Scan for the cell matching the given text and deliver its (x, y) coordinate at center. 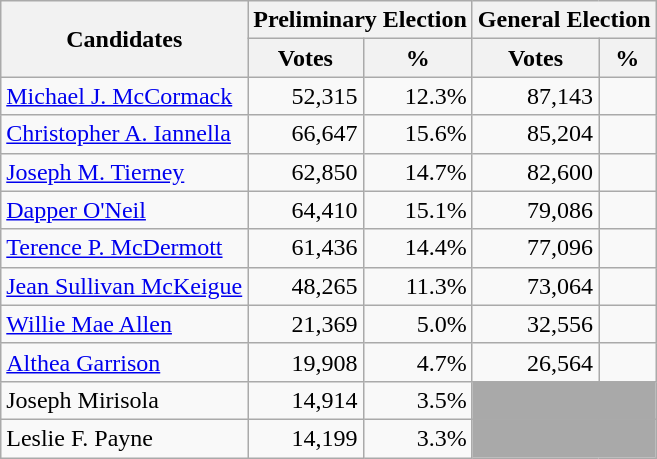
62,850 (306, 172)
14.4% (418, 248)
19,908 (306, 362)
15.1% (418, 210)
82,600 (535, 172)
Christopher A. Iannella (124, 134)
14,914 (306, 400)
4.7% (418, 362)
Joseph Mirisola (124, 400)
Jean Sullivan McKeigue (124, 286)
Joseph M. Tierney (124, 172)
Terence P. McDermott (124, 248)
Althea Garrison (124, 362)
66,647 (306, 134)
79,086 (535, 210)
64,410 (306, 210)
73,064 (535, 286)
11.3% (418, 286)
12.3% (418, 96)
77,096 (535, 248)
Michael J. McCormack (124, 96)
14,199 (306, 438)
32,556 (535, 324)
85,204 (535, 134)
5.0% (418, 324)
61,436 (306, 248)
48,265 (306, 286)
52,315 (306, 96)
General Election (564, 20)
Leslie F. Payne (124, 438)
14.7% (418, 172)
Candidates (124, 39)
Preliminary Election (360, 20)
3.5% (418, 400)
3.3% (418, 438)
21,369 (306, 324)
15.6% (418, 134)
26,564 (535, 362)
87,143 (535, 96)
Dapper O'Neil (124, 210)
Willie Mae Allen (124, 324)
